Identify which cell holds the provided text, then report its (x, y) central coordinate. 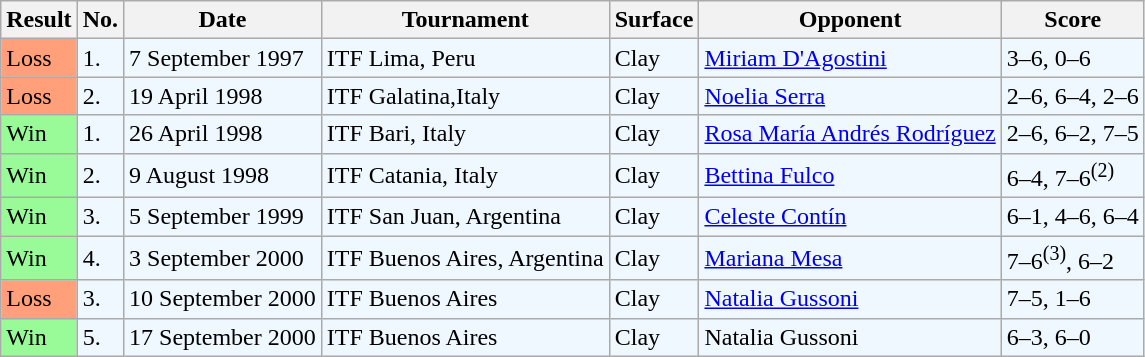
Opponent (850, 20)
ITF Buenos Aires, Argentina (465, 258)
Noelia Serra (850, 96)
Rosa María Andrés Rodríguez (850, 134)
4. (100, 258)
19 April 1998 (223, 96)
Celeste Contín (850, 217)
9 August 1998 (223, 176)
Bettina Fulco (850, 176)
Mariana Mesa (850, 258)
Tournament (465, 20)
ITF Lima, Peru (465, 58)
2–6, 6–2, 7–5 (1072, 134)
7–5, 1–6 (1072, 299)
Miriam D'Agostini (850, 58)
Score (1072, 20)
ITF Galatina,Italy (465, 96)
Result (39, 20)
3 September 2000 (223, 258)
No. (100, 20)
6–3, 6–0 (1072, 337)
7 September 1997 (223, 58)
26 April 1998 (223, 134)
ITF San Juan, Argentina (465, 217)
5 September 1999 (223, 217)
7–6(3), 6–2 (1072, 258)
6–1, 4–6, 6–4 (1072, 217)
ITF Catania, Italy (465, 176)
3–6, 0–6 (1072, 58)
10 September 2000 (223, 299)
6–4, 7–6(2) (1072, 176)
ITF Bari, Italy (465, 134)
Date (223, 20)
2–6, 6–4, 2–6 (1072, 96)
Surface (654, 20)
17 September 2000 (223, 337)
5. (100, 337)
